Output the [X, Y] coordinate of the center of the cell containing the given text.  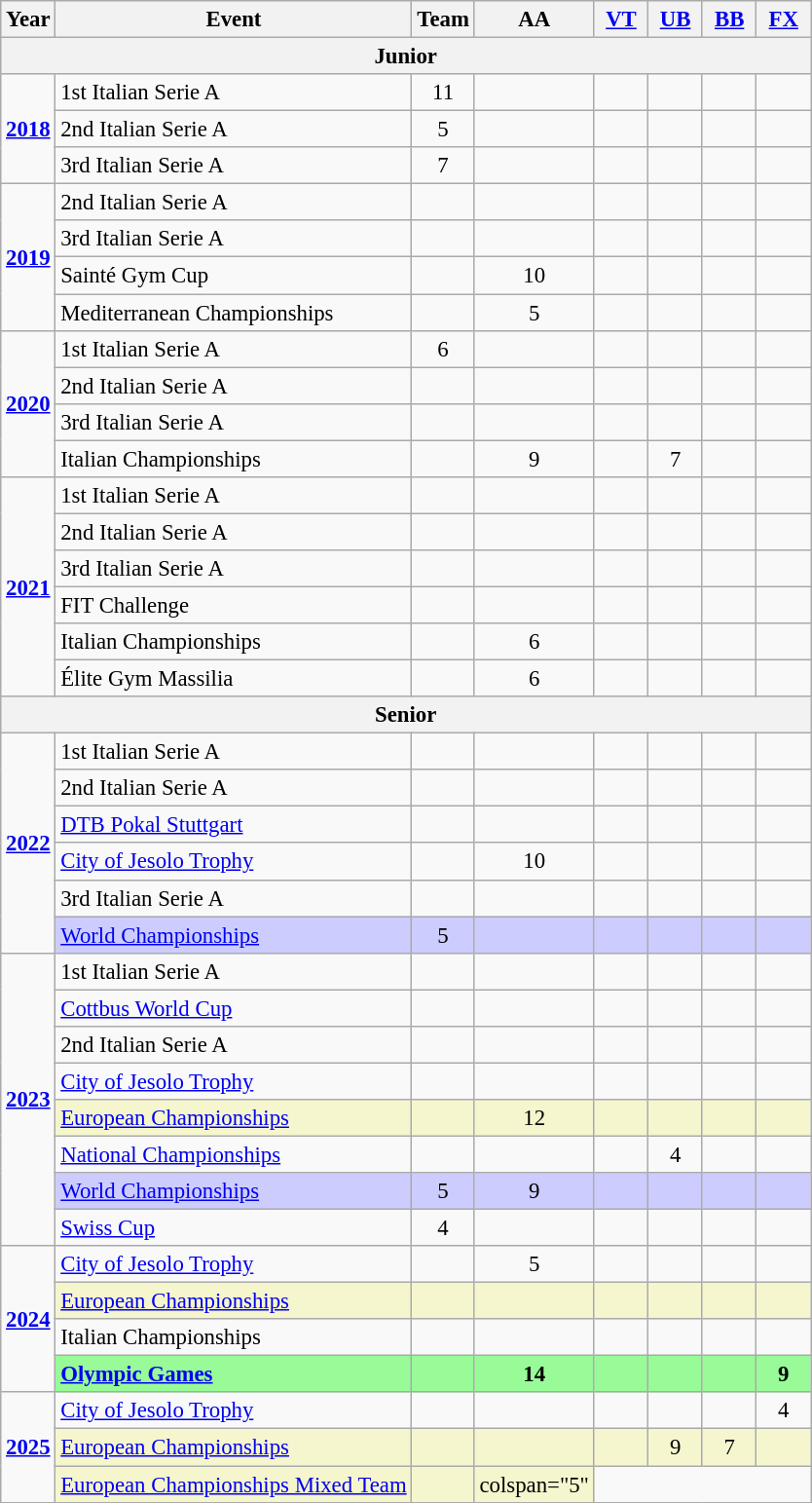
12 [534, 1118]
DTB Pokal Stuttgart [234, 825]
FX [784, 19]
Sainté Gym Cup [234, 276]
Year [28, 19]
2020 [28, 403]
AA [534, 19]
14 [534, 1374]
colspan="5" [534, 1484]
FIT Challenge [234, 605]
European Championships Mixed Team [234, 1484]
2019 [28, 257]
2025 [28, 1447]
2018 [28, 129]
BB [729, 19]
Élite Gym Massilia [234, 679]
2023 [28, 1099]
11 [443, 93]
Event [234, 19]
Cottbus World Cup [234, 1008]
Olympic Games [234, 1374]
UB [676, 19]
VT [621, 19]
Junior [406, 56]
2022 [28, 844]
Senior [406, 715]
Swiss Cup [234, 1228]
2021 [28, 587]
National Championships [234, 1154]
Mediterranean Championships [234, 313]
2024 [28, 1319]
Team [443, 19]
